For the text-containing cell, return its midpoint in (x, y) coordinate format. 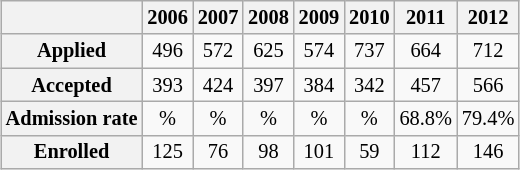
125 (167, 152)
79.4% (488, 119)
397 (268, 85)
572 (218, 51)
Accepted (72, 85)
Admission rate (72, 119)
384 (319, 85)
101 (319, 152)
457 (426, 85)
712 (488, 51)
2006 (167, 18)
2009 (319, 18)
424 (218, 85)
59 (369, 152)
574 (319, 51)
Enrolled (72, 152)
2010 (369, 18)
2011 (426, 18)
625 (268, 51)
76 (218, 152)
737 (369, 51)
664 (426, 51)
566 (488, 85)
2008 (268, 18)
98 (268, 152)
342 (369, 85)
112 (426, 152)
496 (167, 51)
Applied (72, 51)
68.8% (426, 119)
146 (488, 152)
2012 (488, 18)
393 (167, 85)
2007 (218, 18)
